Extract the (x, y) coordinate from the center of the cell holding the provided text.  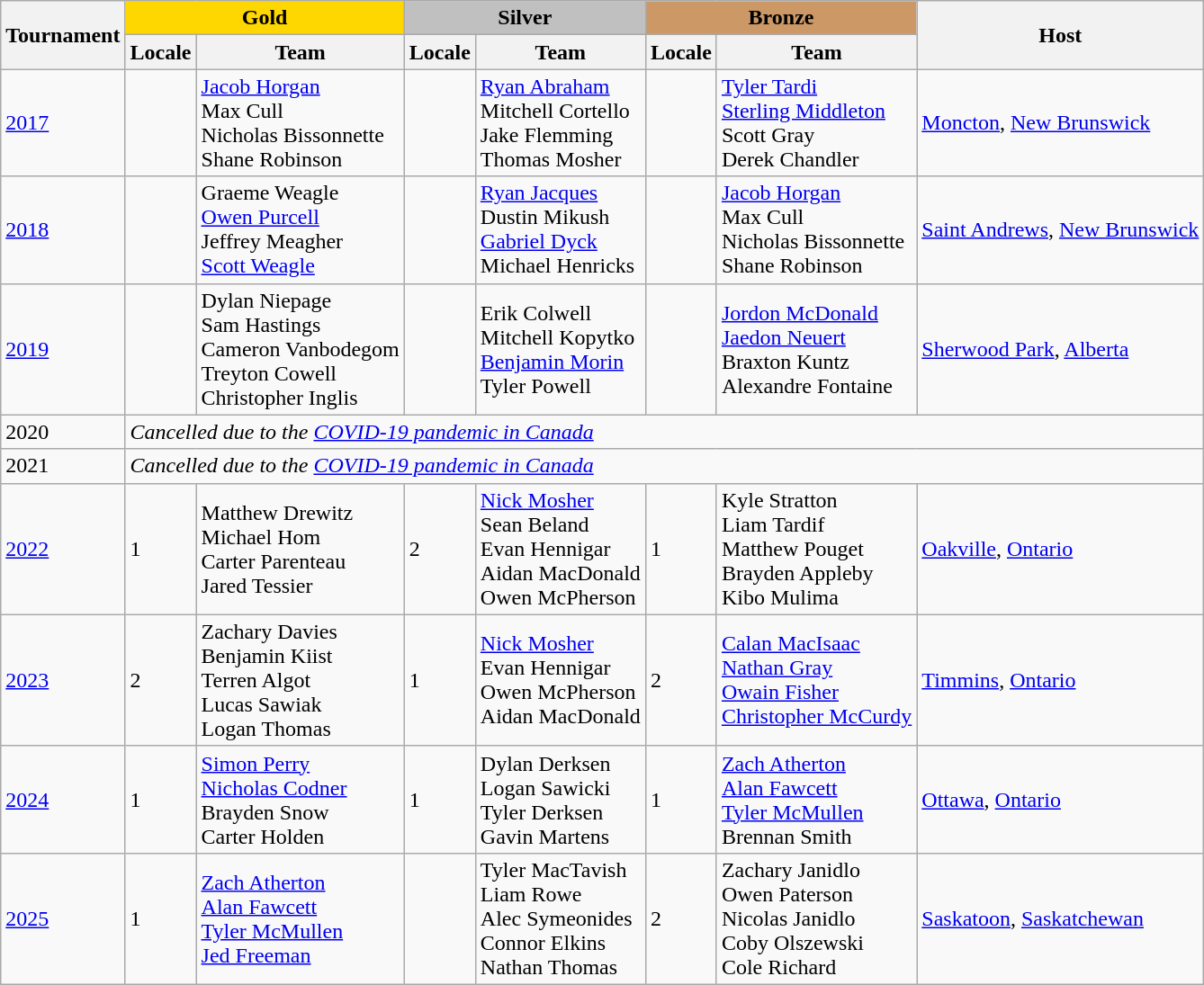
Tournament (63, 35)
Zachary JanidloOwen PatersonNicolas JanidloCoby OlszewskiCole Richard (816, 918)
Zach AthertonAlan FawcettTyler McMullenJed Freeman (301, 918)
Bronze (781, 18)
Ryan AbrahamMitchell CortelloJake FlemmingThomas Mosher (560, 122)
Dylan NiepageSam HastingsCameron VanbodegomTreyton CowellChristopher Inglis (301, 349)
Tyler TardiSterling MiddletonScott GrayDerek Chandler (816, 122)
Saint Andrews, New Brunswick (1060, 230)
Calan MacIsaacNathan GrayOwain FisherChristopher McCurdy (816, 680)
2021 (63, 466)
Kyle StrattonLiam TardifMatthew PougetBrayden ApplebyKibo Mulima (816, 549)
Nick MosherSean BelandEvan HennigarAidan MacDonaldOwen McPherson (560, 549)
Ottawa, Ontario (1060, 799)
Dylan DerksenLogan SawickiTyler DerksenGavin Martens (560, 799)
Zach AthertonAlan FawcettTyler McMullenBrennan Smith (816, 799)
Erik ColwellMitchell KopytkoBenjamin MorinTyler Powell (560, 349)
2023 (63, 680)
Tyler MacTavishLiam RoweAlec SymeonidesConnor ElkinsNathan Thomas (560, 918)
2024 (63, 799)
Matthew DrewitzMichael HomCarter ParenteauJared Tessier (301, 549)
2017 (63, 122)
Gold (265, 18)
Host (1060, 35)
2018 (63, 230)
2019 (63, 349)
2025 (63, 918)
Timmins, Ontario (1060, 680)
Graeme WeagleOwen PurcellJeffrey MeagherScott Weagle (301, 230)
Sherwood Park, Alberta (1060, 349)
Nick MosherEvan HennigarOwen McPhersonAidan MacDonald (560, 680)
Silver (525, 18)
Moncton, New Brunswick (1060, 122)
Ryan JacquesDustin MikushGabriel DyckMichael Henricks (560, 230)
Simon PerryNicholas CodnerBrayden SnowCarter Holden (301, 799)
Saskatoon, Saskatchewan (1060, 918)
2022 (63, 549)
Zachary DaviesBenjamin KiistTerren AlgotLucas SawiakLogan Thomas (301, 680)
Oakville, Ontario (1060, 549)
Jordon McDonaldJaedon NeuertBraxton KuntzAlexandre Fontaine (816, 349)
2020 (63, 432)
